From the cell containing the given text, extract its center point as (X, Y) coordinate. 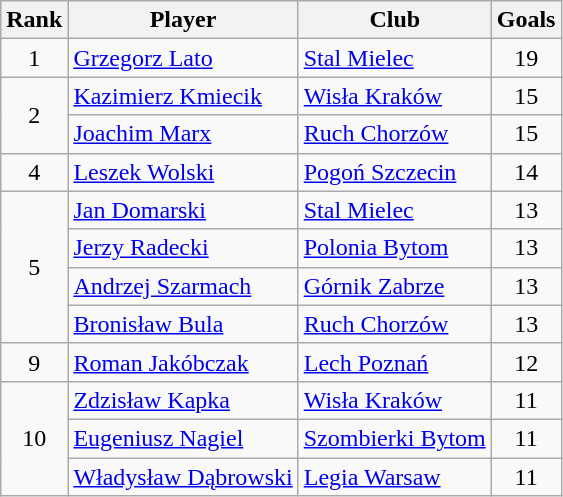
5 (34, 267)
Lech Poznań (394, 362)
12 (526, 362)
Eugeniusz Nagiel (183, 438)
Szombierki Bytom (394, 438)
Władysław Dąbrowski (183, 477)
2 (34, 115)
14 (526, 172)
Grzegorz Lato (183, 58)
Andrzej Szarmach (183, 286)
Bronisław Bula (183, 324)
Pogoń Szczecin (394, 172)
Goals (526, 20)
19 (526, 58)
Kazimierz Kmiecik (183, 96)
1 (34, 58)
4 (34, 172)
Player (183, 20)
Jerzy Radecki (183, 248)
Roman Jakóbczak (183, 362)
Legia Warsaw (394, 477)
Górnik Zabrze (394, 286)
Rank (34, 20)
Zdzisław Kapka (183, 400)
Jan Domarski (183, 210)
Polonia Bytom (394, 248)
Club (394, 20)
10 (34, 438)
Joachim Marx (183, 134)
9 (34, 362)
Leszek Wolski (183, 172)
